Return the (x, y) coordinate for the center point of the cell that contains the specified text.  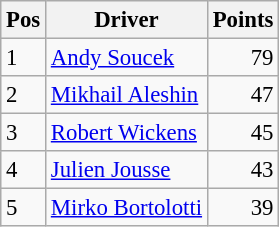
43 (242, 170)
Andy Soucek (127, 58)
4 (24, 170)
Points (242, 20)
Julien Jousse (127, 170)
Robert Wickens (127, 133)
39 (242, 208)
5 (24, 208)
45 (242, 133)
79 (242, 58)
1 (24, 58)
2 (24, 95)
Pos (24, 20)
3 (24, 133)
Mikhail Aleshin (127, 95)
47 (242, 95)
Driver (127, 20)
Mirko Bortolotti (127, 208)
